Output the (x, y) coordinate of the center of the cell containing the given text.  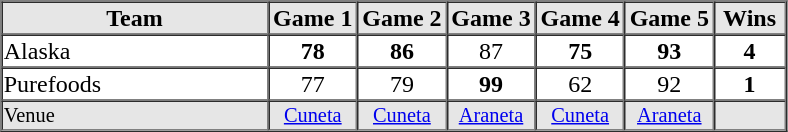
Wins (750, 18)
Game 2 (402, 18)
87 (490, 50)
77 (312, 84)
Purefoods (134, 84)
99 (490, 84)
86 (402, 50)
Game 5 (670, 18)
Game 4 (580, 18)
62 (580, 84)
1 (750, 84)
Game 3 (490, 18)
79 (402, 84)
93 (670, 50)
Game 1 (312, 18)
92 (670, 84)
78 (312, 50)
Team (134, 18)
4 (750, 50)
Alaska (134, 50)
75 (580, 50)
Venue (134, 115)
